Locate the cell with the specified text and output its [X, Y] center coordinate. 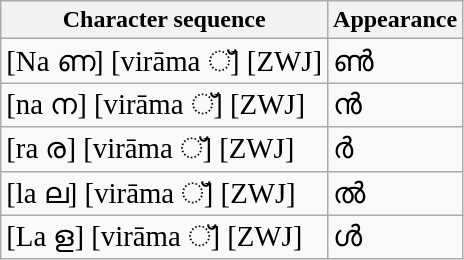
ണ്‍ [396, 61]
[La ള] [virāma ്] [ZWJ] [164, 237]
ല്‍ [396, 193]
ര്‍ [396, 149]
[Na ണ] [virāma ്] [ZWJ] [164, 61]
Appearance [396, 20]
[la ല] [virāma ്] [ZWJ] [164, 193]
ന്‍ [396, 105]
Character sequence [164, 20]
[ra ര] [virāma ്] [ZWJ] [164, 149]
ള്‍ [396, 237]
[na ന] [virāma ്] [ZWJ] [164, 105]
